From the cell containing the given text, extract its center point as (x, y) coordinate. 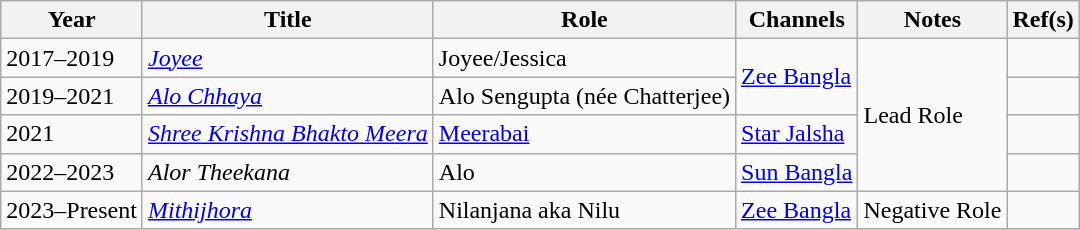
Title (288, 20)
Star Jalsha (797, 134)
Shree Krishna Bhakto Meera (288, 134)
Year (72, 20)
2021 (72, 134)
2022–2023 (72, 172)
Ref(s) (1043, 20)
Joyee (288, 58)
Joyee/Jessica (584, 58)
Mithijhora (288, 210)
Alo Chhaya (288, 96)
Negative Role (932, 210)
Lead Role (932, 115)
Meerabai (584, 134)
Alor Theekana (288, 172)
Alo Sengupta (née Chatterjee) (584, 96)
2019–2021 (72, 96)
Channels (797, 20)
Nilanjana aka Nilu (584, 210)
Notes (932, 20)
2017–2019 (72, 58)
2023–Present (72, 210)
Role (584, 20)
Sun Bangla (797, 172)
Alo (584, 172)
